Extract the [X, Y] coordinate from the center of the cell holding the provided text.  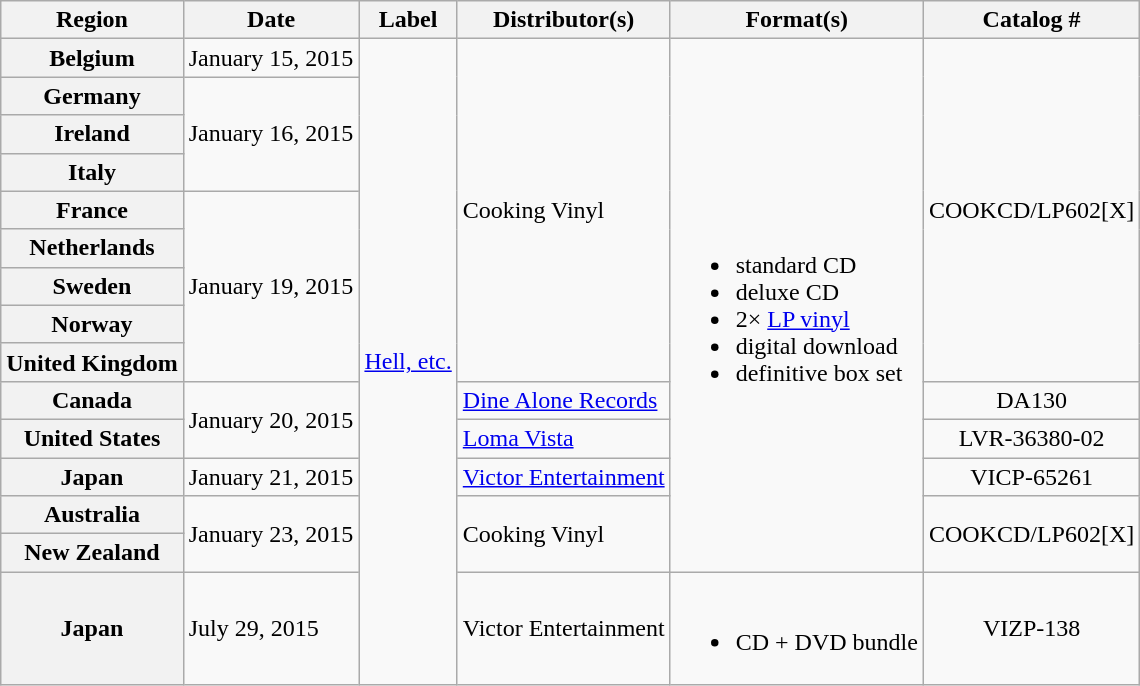
Norway [92, 324]
Format(s) [796, 20]
Hell, etc. [408, 362]
United Kingdom [92, 362]
standard CDdeluxe CD2× LP vinyldigital downloaddefinitive box set [796, 306]
Germany [92, 96]
LVR-36380-02 [1031, 438]
Ireland [92, 134]
Sweden [92, 286]
January 21, 2015 [271, 477]
VIZP-138 [1031, 628]
France [92, 210]
DA130 [1031, 400]
January 19, 2015 [271, 286]
United States [92, 438]
Dine Alone Records [564, 400]
Loma Vista [564, 438]
July 29, 2015 [271, 628]
New Zealand [92, 553]
Label [408, 20]
Italy [92, 172]
Canada [92, 400]
January 20, 2015 [271, 419]
Netherlands [92, 248]
January 16, 2015 [271, 134]
Belgium [92, 58]
Date [271, 20]
January 15, 2015 [271, 58]
Catalog # [1031, 20]
January 23, 2015 [271, 534]
CD + DVD bundle [796, 628]
Australia [92, 515]
VICP-65261 [1031, 477]
Region [92, 20]
Distributor(s) [564, 20]
